Extract the [x, y] coordinate from the center of the cell holding the provided text.  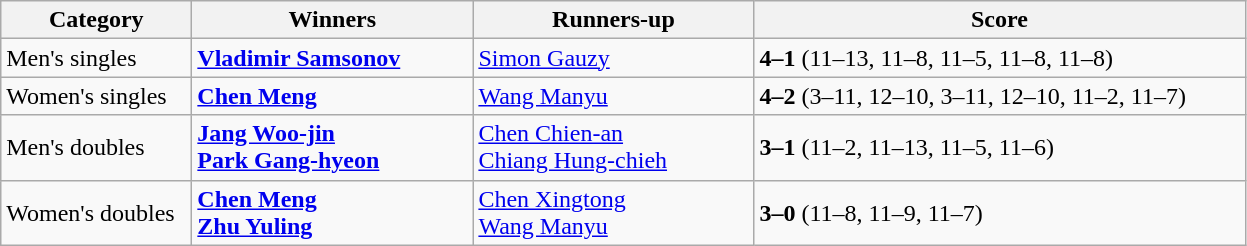
Runners-up [614, 20]
3–0 (11–8, 11–9, 11–7) [1000, 212]
4–2 (3–11, 12–10, 3–11, 12–10, 11–2, 11–7) [1000, 96]
Score [1000, 20]
Winners [332, 20]
Category [96, 20]
Chen Meng Zhu Yuling [332, 212]
3–1 (11–2, 11–13, 11–5, 11–6) [1000, 148]
Vladimir Samsonov [332, 58]
Men's singles [96, 58]
Simon Gauzy [614, 58]
Men's doubles [96, 148]
Women's singles [96, 96]
Chen Chien-an Chiang Hung-chieh [614, 148]
Chen Xingtong Wang Manyu [614, 212]
Women's doubles [96, 212]
Chen Meng [332, 96]
4–1 (11–13, 11–8, 11–5, 11–8, 11–8) [1000, 58]
Jang Woo-jin Park Gang-hyeon [332, 148]
Wang Manyu [614, 96]
